Capture the cell that displays the provided text and extract its (X, Y) central coordinate. 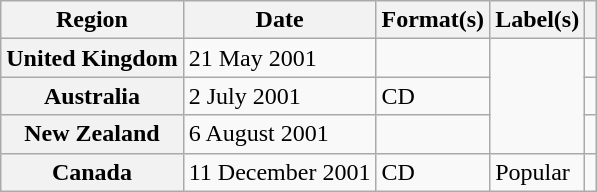
Date (280, 20)
Australia (92, 96)
2 July 2001 (280, 96)
Popular (538, 172)
Label(s) (538, 20)
6 August 2001 (280, 134)
United Kingdom (92, 58)
New Zealand (92, 134)
Canada (92, 172)
Format(s) (433, 20)
Region (92, 20)
21 May 2001 (280, 58)
11 December 2001 (280, 172)
